For the text-containing cell, return its midpoint in [X, Y] coordinate format. 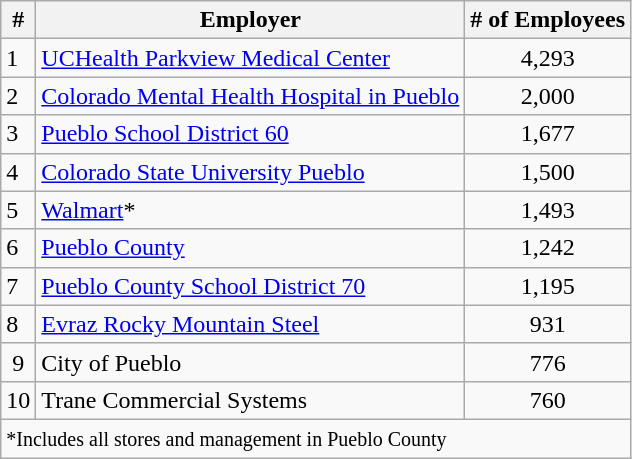
# [18, 20]
4,293 [548, 58]
2 [18, 96]
8 [18, 324]
Pueblo County [250, 248]
Employer [250, 20]
Colorado Mental Health Hospital in Pueblo [250, 96]
1,500 [548, 172]
7 [18, 286]
5 [18, 210]
Evraz Rocky Mountain Steel [250, 324]
# of Employees [548, 20]
760 [548, 400]
1 [18, 58]
1,195 [548, 286]
Trane Commercial Systems [250, 400]
931 [548, 324]
9 [18, 362]
4 [18, 172]
1,677 [548, 134]
776 [548, 362]
10 [18, 400]
Pueblo County School District 70 [250, 286]
6 [18, 248]
*Includes all stores and management in Pueblo County [316, 438]
City of Pueblo [250, 362]
3 [18, 134]
1,242 [548, 248]
Walmart* [250, 210]
UCHealth Parkview Medical Center [250, 58]
Pueblo School District 60 [250, 134]
2,000 [548, 96]
Colorado State University Pueblo [250, 172]
1,493 [548, 210]
